Extract the [X, Y] coordinate from the center of the cell holding the provided text.  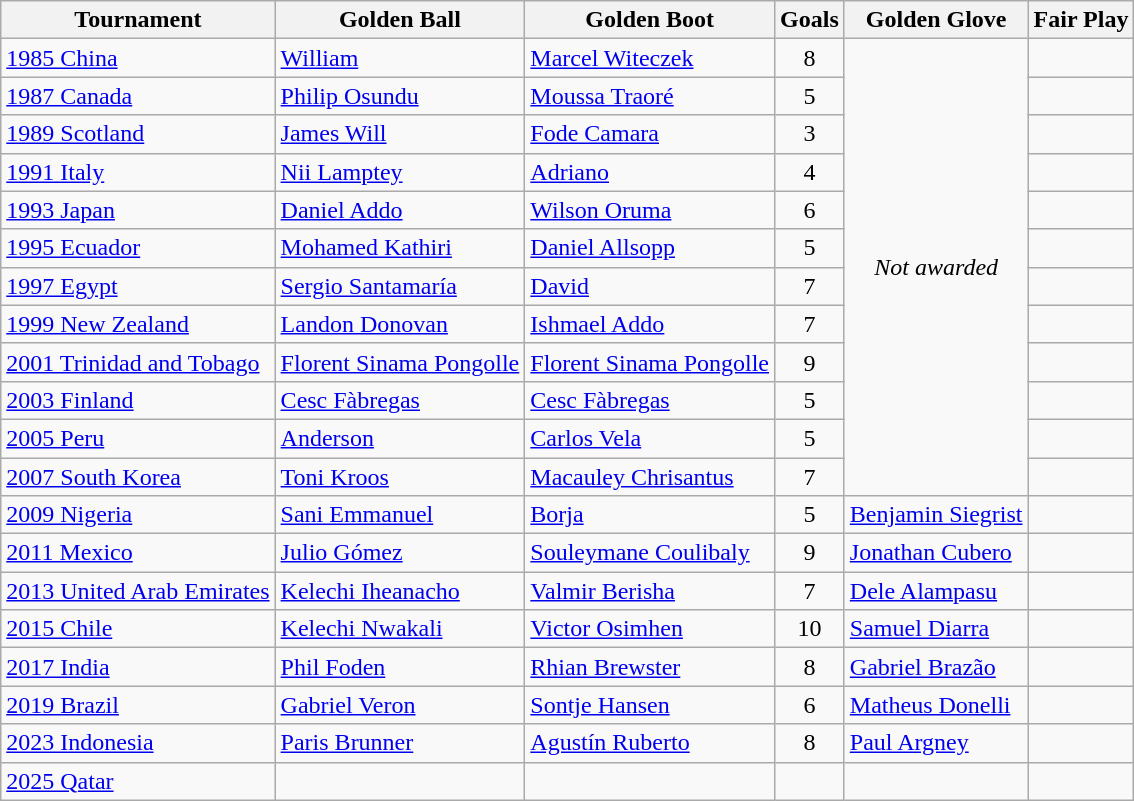
1991 Italy [138, 172]
2017 India [138, 667]
Toni Kroos [400, 477]
Sani Emmanuel [400, 515]
Tournament [138, 20]
2023 Indonesia [138, 743]
Goals [810, 20]
Matheus Donelli [936, 705]
Golden Ball [400, 20]
Victor Osimhen [650, 629]
Borja [650, 515]
2011 Mexico [138, 553]
Julio Gómez [400, 553]
1987 Canada [138, 96]
Benjamin Siegrist [936, 515]
2003 Finland [138, 400]
2019 Brazil [138, 705]
Mohamed Kathiri [400, 248]
Fair Play [1081, 20]
2015 Chile [138, 629]
James Will [400, 134]
2009 Nigeria [138, 515]
1999 New Zealand [138, 324]
Nii Lamptey [400, 172]
David [650, 286]
Carlos Vela [650, 438]
1997 Egypt [138, 286]
Jonathan Cubero [936, 553]
Philip Osundu [400, 96]
10 [810, 629]
Wilson Oruma [650, 210]
Daniel Addo [400, 210]
Marcel Witeczek [650, 58]
1985 China [138, 58]
Anderson [400, 438]
Fode Camara [650, 134]
Moussa Traoré [650, 96]
2005 Peru [138, 438]
Adriano [650, 172]
Golden Boot [650, 20]
Golden Glove [936, 20]
Kelechi Iheanacho [400, 591]
Kelechi Nwakali [400, 629]
Not awarded [936, 268]
William [400, 58]
Valmir Berisha [650, 591]
Sontje Hansen [650, 705]
Rhian Brewster [650, 667]
Sergio Santamaría [400, 286]
4 [810, 172]
Macauley Chrisantus [650, 477]
2001 Trinidad and Tobago [138, 362]
Dele Alampasu [936, 591]
Daniel Allsopp [650, 248]
Souleymane Coulibaly [650, 553]
2007 South Korea [138, 477]
1989 Scotland [138, 134]
Landon Donovan [400, 324]
Agustín Ruberto [650, 743]
Samuel Diarra [936, 629]
Paris Brunner [400, 743]
Ishmael Addo [650, 324]
1993 Japan [138, 210]
Gabriel Veron [400, 705]
3 [810, 134]
2013 United Arab Emirates [138, 591]
Gabriel Brazão [936, 667]
2025 Qatar [138, 781]
Phil Foden [400, 667]
1995 Ecuador [138, 248]
Paul Argney [936, 743]
